Determine the (X, Y) coordinate at the center of the cell enclosing the given text.  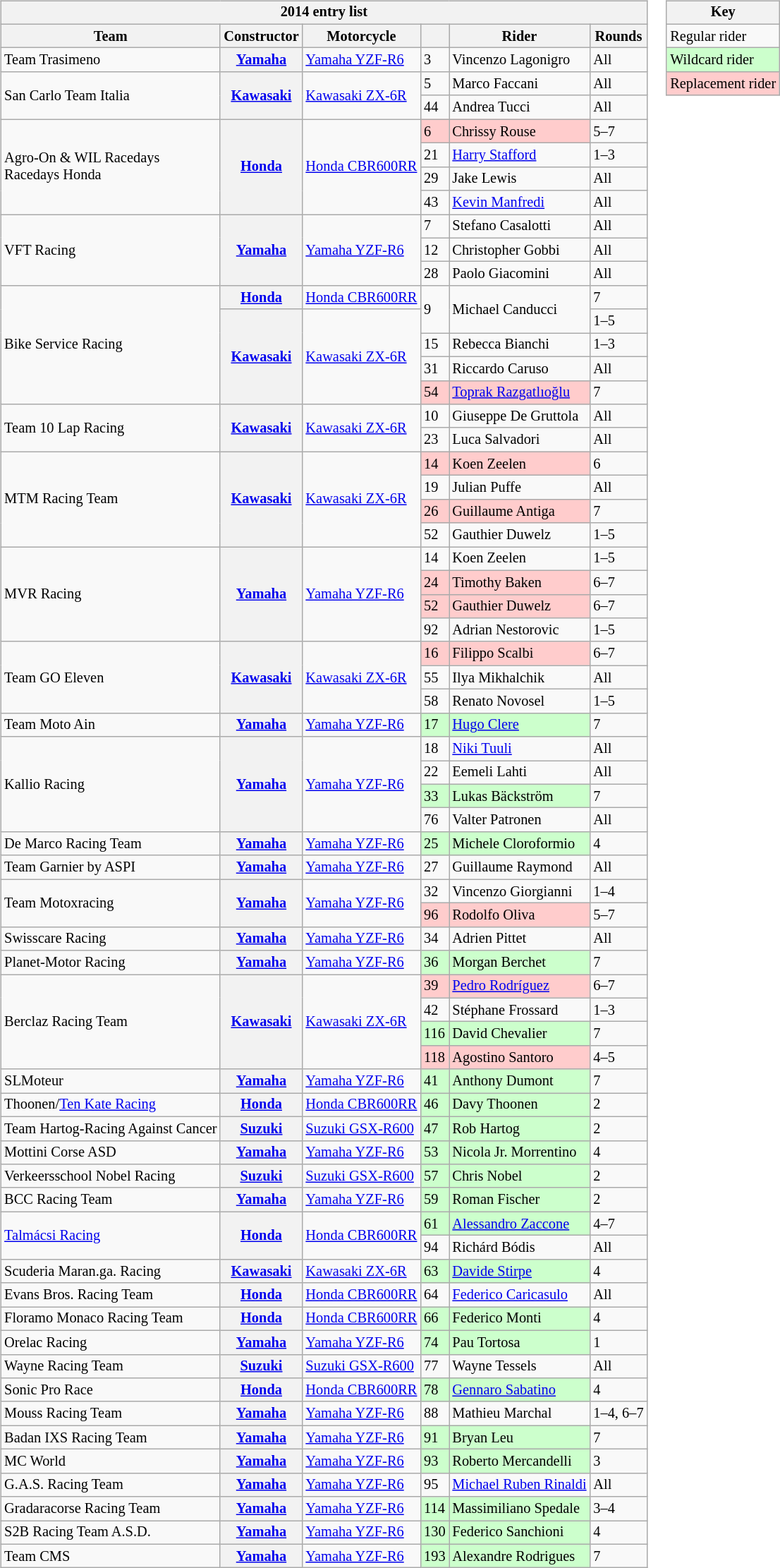
26 (434, 511)
Chris Nobel (519, 1176)
78 (434, 1390)
Vincenzo Giorgianni (519, 891)
Team Hartog-Racing Against Cancer (110, 1128)
Verkeersschool Nobel Racing (110, 1176)
22 (434, 773)
76 (434, 820)
53 (434, 1152)
Team Trasimeno (110, 60)
Anthony Dumont (519, 1081)
27 (434, 867)
Rodolfo Oliva (519, 915)
130 (434, 1533)
Team GO Eleven (110, 677)
114 (434, 1509)
91 (434, 1437)
Pau Tortosa (519, 1342)
66 (434, 1319)
Chrissy Rouse (519, 131)
44 (434, 107)
116 (434, 1034)
Bike Service Racing (110, 345)
36 (434, 963)
25 (434, 844)
4–7 (618, 1224)
33 (434, 796)
43 (434, 203)
Evans Bros. Racing Team (110, 1295)
Kallio Racing (110, 785)
Timothy Baken (519, 582)
2014 entry list (324, 13)
118 (434, 1058)
Jake Lewis (519, 179)
Mottini Corse ASD (110, 1152)
Badan IXS Racing Team (110, 1437)
Guillaume Antiga (519, 511)
Morgan Berchet (519, 963)
Toprak Razgatlıoğlu (519, 392)
96 (434, 915)
Mathieu Marchal (519, 1413)
Kevin Manfredi (519, 203)
Team Moto Ain (110, 725)
Alessandro Zaccone (519, 1224)
Wildcard rider (723, 60)
57 (434, 1176)
Team Garnier by ASPI (110, 867)
Adrien Pittet (519, 939)
74 (434, 1342)
Constructor (261, 36)
Roman Fischer (519, 1200)
BCC Racing Team (110, 1200)
24 (434, 582)
Richárd Bódis (519, 1248)
1–4, 6–7 (618, 1413)
64 (434, 1295)
39 (434, 987)
Rounds (618, 36)
Alexandre Rodrigues (519, 1556)
Davide Stirpe (519, 1271)
Stefano Casalotti (519, 227)
De Marco Racing Team (110, 844)
15 (434, 345)
Roberto Mercandelli (519, 1461)
18 (434, 749)
5 (434, 84)
Replacement rider (723, 84)
58 (434, 701)
Davy Thoonen (519, 1105)
Berclaz Racing Team (110, 1022)
Talmácsi Racing (110, 1235)
Team (110, 36)
9 (434, 309)
32 (434, 891)
16 (434, 653)
MC World (110, 1461)
Gradaracorse Racing Team (110, 1509)
Team Motoxracing (110, 903)
94 (434, 1248)
47 (434, 1128)
Agro-On & WIL RacedaysRacedays Honda (110, 167)
G.A.S. Racing Team (110, 1485)
Wayne Racing Team (110, 1366)
55 (434, 677)
Agostino Santoro (519, 1058)
61 (434, 1224)
Rebecca Bianchi (519, 345)
S2B Racing Team A.S.D. (110, 1533)
Andrea Tucci (519, 107)
93 (434, 1461)
Julian Puffe (519, 488)
Thoonen/Ten Kate Racing (110, 1105)
59 (434, 1200)
Adrian Nestorovic (519, 630)
Sonic Pro Race (110, 1390)
88 (434, 1413)
77 (434, 1366)
1–4 (618, 891)
Massimiliano Spedale (519, 1509)
Paolo Giacomini (519, 274)
63 (434, 1271)
41 (434, 1081)
Marco Faccani (519, 84)
Filippo Scalbi (519, 653)
Michael Canducci (519, 309)
Federico Sanchioni (519, 1533)
Valter Patronen (519, 820)
San Carlo Team Italia (110, 96)
Rob Hartog (519, 1128)
Gennaro Sabatino (519, 1390)
10 (434, 416)
Christopher Gobbi (519, 250)
Guillaume Raymond (519, 867)
Giuseppe De Gruttola (519, 416)
Floramo Monaco Racing Team (110, 1319)
Lukas Bäckström (519, 796)
Team 10 Lap Racing (110, 428)
Federico Caricasulo (519, 1295)
Team CMS (110, 1556)
Stéphane Frossard (519, 1010)
Bryan Leu (519, 1437)
54 (434, 392)
Riccardo Caruso (519, 368)
Wayne Tessels (519, 1366)
Renato Novosel (519, 701)
Planet-Motor Racing (110, 963)
Nicola Jr. Morrentino (519, 1152)
Swisscare Racing (110, 939)
34 (434, 939)
MTM Racing Team (110, 500)
21 (434, 155)
Scuderia Maran.ga. Racing (110, 1271)
VFT Racing (110, 250)
28 (434, 274)
Harry Stafford (519, 155)
Vincenzo Lagonigro (519, 60)
193 (434, 1556)
23 (434, 440)
Orelac Racing (110, 1342)
17 (434, 725)
95 (434, 1485)
David Chevalier (519, 1034)
Niki Tuuli (519, 749)
Eemeli Lahti (519, 773)
42 (434, 1010)
19 (434, 488)
31 (434, 368)
Mouss Racing Team (110, 1413)
Regular rider (723, 36)
Michael Ruben Rinaldi (519, 1485)
SLMoteur (110, 1081)
Rider (519, 36)
Luca Salvadori (519, 440)
Michele Cloroformio (519, 844)
MVR Racing (110, 594)
46 (434, 1105)
92 (434, 630)
12 (434, 250)
Pedro Rodríguez (519, 987)
Ilya Mikhalchik (519, 677)
Key (723, 13)
Federico Monti (519, 1319)
1 (618, 1342)
29 (434, 179)
Motorcycle (362, 36)
4–5 (618, 1058)
Hugo Clere (519, 725)
3–4 (618, 1509)
